For the text-containing cell, return its midpoint in (X, Y) coordinate format. 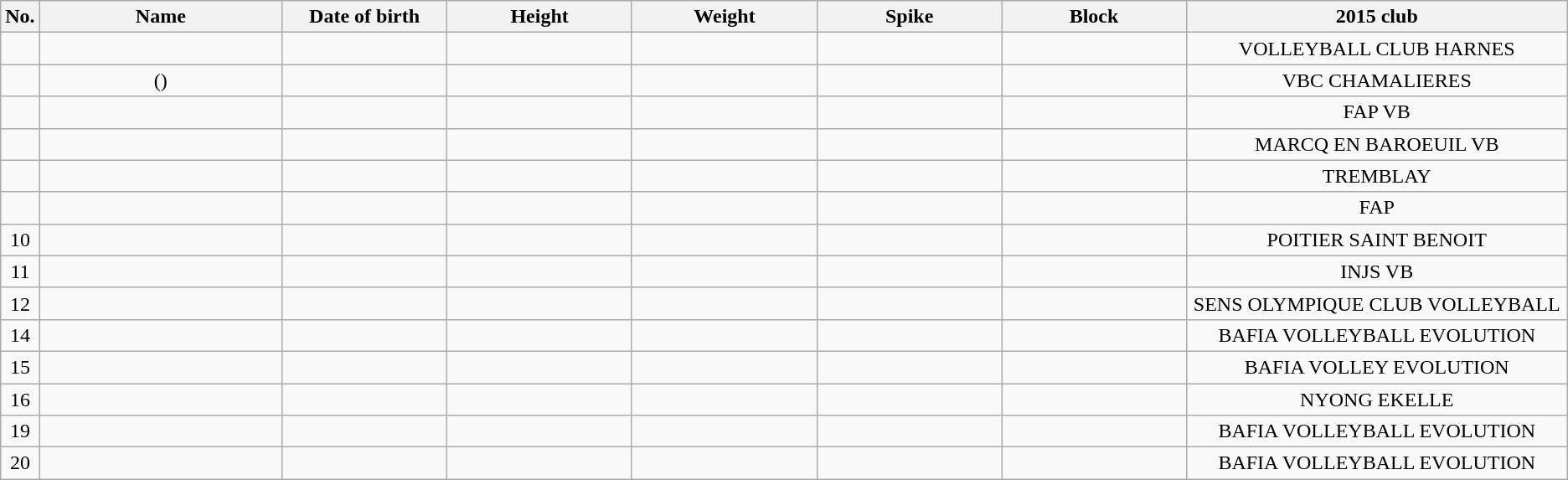
FAP (1377, 208)
POITIER SAINT BENOIT (1377, 240)
() (161, 80)
Date of birth (365, 17)
Block (1094, 17)
VOLLEYBALL CLUB HARNES (1377, 49)
Height (539, 17)
11 (20, 271)
Weight (724, 17)
BAFIA VOLLEY EVOLUTION (1377, 367)
16 (20, 400)
12 (20, 303)
19 (20, 431)
2015 club (1377, 17)
14 (20, 335)
MARCQ EN BAROEUIL VB (1377, 144)
Spike (909, 17)
INJS VB (1377, 271)
TREMBLAY (1377, 176)
20 (20, 463)
10 (20, 240)
VBC CHAMALIERES (1377, 80)
FAP VB (1377, 112)
Name (161, 17)
15 (20, 367)
No. (20, 17)
SENS OLYMPIQUE CLUB VOLLEYBALL (1377, 303)
NYONG EKELLE (1377, 400)
